From the cell containing the given text, extract its center point as (X, Y) coordinate. 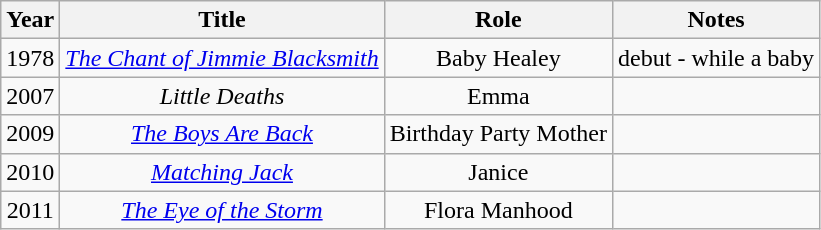
Year (30, 20)
The Boys Are Back (222, 134)
debut - while a baby (716, 58)
Notes (716, 20)
Birthday Party Mother (498, 134)
Flora Manhood (498, 210)
Matching Jack (222, 172)
1978 (30, 58)
2010 (30, 172)
The Chant of Jimmie Blacksmith (222, 58)
The Eye of the Storm (222, 210)
Title (222, 20)
Janice (498, 172)
Baby Healey (498, 58)
2011 (30, 210)
2009 (30, 134)
Little Deaths (222, 96)
2007 (30, 96)
Role (498, 20)
Emma (498, 96)
